Search for the cell housing the specified text and yield its (x, y) center coordinate. 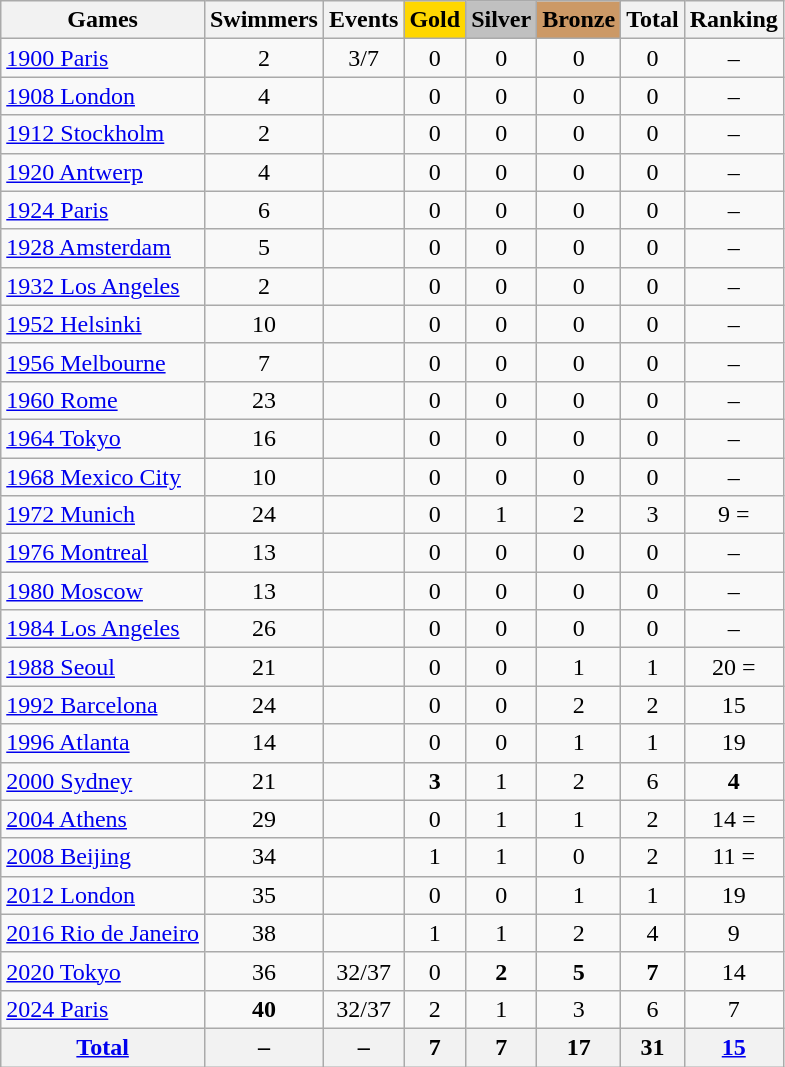
Bronze (579, 20)
1964 Tokyo (103, 438)
1900 Paris (103, 58)
1928 Amsterdam (103, 248)
38 (264, 933)
1952 Helsinki (103, 324)
1932 Los Angeles (103, 286)
3/7 (363, 58)
1912 Stockholm (103, 134)
2008 Beijing (103, 857)
1920 Antwerp (103, 172)
2004 Athens (103, 819)
1988 Seoul (103, 667)
1960 Rome (103, 400)
9 (734, 933)
1956 Melbourne (103, 362)
2000 Sydney (103, 781)
1992 Barcelona (103, 705)
1908 London (103, 96)
Silver (502, 20)
Ranking (734, 20)
Events (363, 20)
1980 Moscow (103, 591)
40 (264, 1009)
36 (264, 971)
14 = (734, 819)
2016 Rio de Janeiro (103, 933)
29 (264, 819)
1968 Mexico City (103, 477)
17 (579, 1047)
1976 Montreal (103, 553)
34 (264, 857)
Gold (435, 20)
Games (103, 20)
Swimmers (264, 20)
20 = (734, 667)
9 = (734, 515)
26 (264, 629)
11 = (734, 857)
16 (264, 438)
2012 London (103, 895)
1972 Munich (103, 515)
23 (264, 400)
1924 Paris (103, 210)
35 (264, 895)
2020 Tokyo (103, 971)
1984 Los Angeles (103, 629)
2024 Paris (103, 1009)
1996 Atlanta (103, 743)
31 (653, 1047)
